Search for the cell housing the specified text and yield its (x, y) center coordinate. 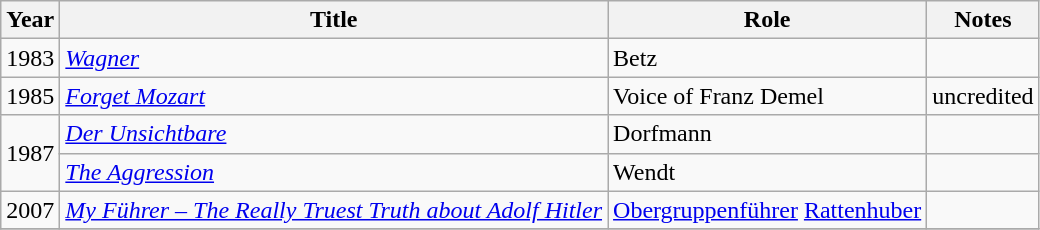
Betz (768, 58)
Der Unsichtbare (334, 134)
uncredited (983, 96)
2007 (30, 210)
Obergruppenführer Rattenhuber (768, 210)
My Führer – The Really Truest Truth about Adolf Hitler (334, 210)
Forget Mozart (334, 96)
1983 (30, 58)
Role (768, 20)
Title (334, 20)
The Aggression (334, 172)
Wagner (334, 58)
1985 (30, 96)
Notes (983, 20)
1987 (30, 153)
Wendt (768, 172)
Voice of Franz Demel (768, 96)
Year (30, 20)
Dorfmann (768, 134)
